Scan for the cell matching the given text and deliver its (x, y) coordinate at center. 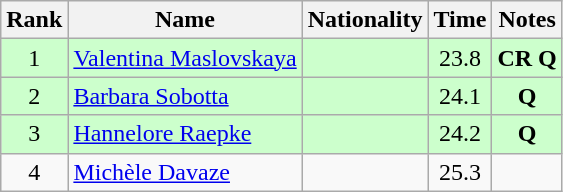
CR Q (527, 58)
Valentina Maslovskaya (185, 58)
Notes (527, 20)
1 (34, 58)
2 (34, 96)
Barbara Sobotta (185, 96)
Time (460, 20)
Rank (34, 20)
Michèle Davaze (185, 172)
Nationality (365, 20)
3 (34, 134)
24.2 (460, 134)
24.1 (460, 96)
Hannelore Raepke (185, 134)
25.3 (460, 172)
Name (185, 20)
4 (34, 172)
23.8 (460, 58)
